Pinpoint the cell where the given text exists, returning its [X, Y] midpoint coordinate. 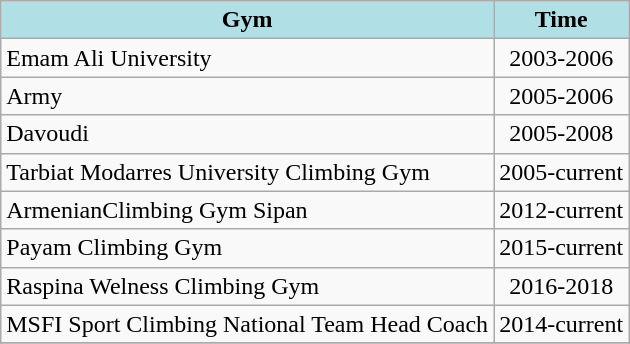
2016-2018 [562, 286]
Payam Climbing Gym [248, 248]
Time [562, 20]
2012-current [562, 210]
Emam Ali University [248, 58]
ArmenianClimbing Gym Sipan [248, 210]
Army [248, 96]
2014-current [562, 324]
2005-current [562, 172]
Tarbiat Modarres University Climbing Gym [248, 172]
2003-2006 [562, 58]
Davoudi [248, 134]
2015-current [562, 248]
2005-2006 [562, 96]
Raspina Welness Climbing Gym [248, 286]
2005-2008 [562, 134]
Gym [248, 20]
MSFI Sport Climbing National Team Head Coach [248, 324]
